Output the [X, Y] coordinate of the center of the cell containing the given text.  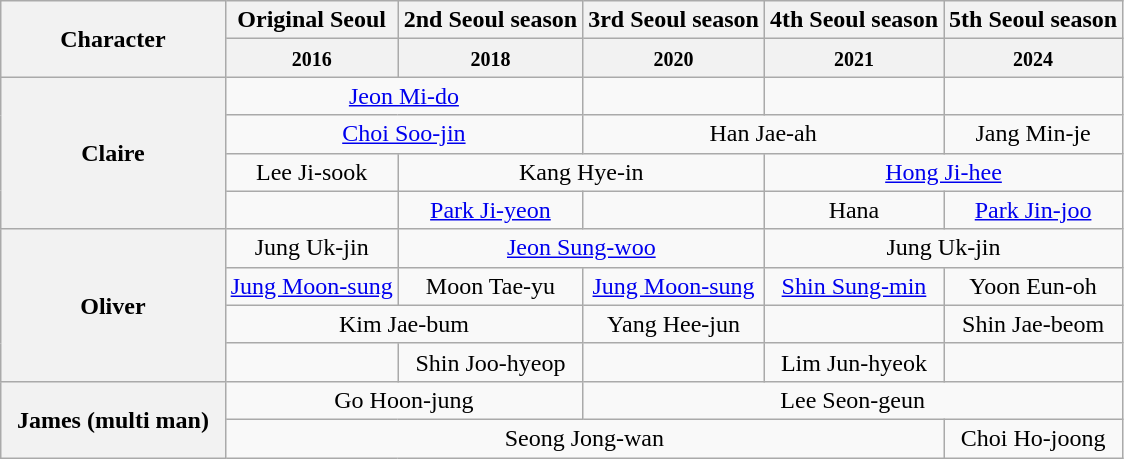
5th Seoul season [1034, 20]
Shin Jae-beom [1034, 324]
Kim Jae-bum [404, 324]
Jeon Sung-woo [581, 248]
Go Hoon-jung [404, 400]
2nd Seoul season [490, 20]
Kang Hye-in [581, 172]
2021 [854, 58]
3rd Seoul season [674, 20]
Seong Jong-wan [584, 438]
Character [113, 39]
Han Jae-ah [764, 134]
Hana [854, 210]
Oliver [113, 305]
Yang Hee-jun [674, 324]
Moon Tae-yu [490, 286]
2024 [1034, 58]
2018 [490, 58]
Lim Jun-hyeok [854, 362]
Jeon Mi-do [404, 96]
Yoon Eun-oh [1034, 286]
Lee Seon-geun [853, 400]
Jang Min-je [1034, 134]
Choi Soo-jin [404, 134]
4th Seoul season [854, 20]
Original Seoul [312, 20]
Park Ji-yeon [490, 210]
James (multi man) [113, 419]
Lee Ji-sook [312, 172]
Shin Joo-hyeop [490, 362]
2020 [674, 58]
Shin Sung-min [854, 286]
Hong Ji-hee [943, 172]
Claire [113, 153]
Park Jin-joo [1034, 210]
Choi Ho-joong [1034, 438]
2016 [312, 58]
